Capture the cell that displays the provided text and extract its [X, Y] central coordinate. 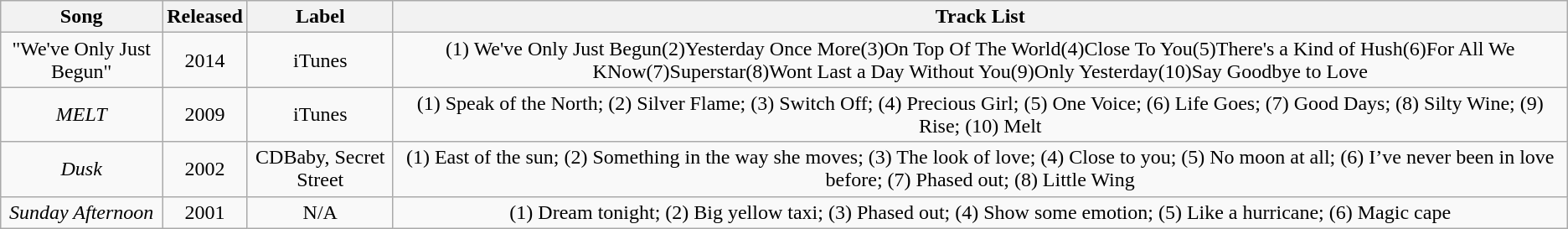
MELT [82, 114]
Song [82, 17]
Track List [980, 17]
(1) Dream tonight; (2) Big yellow taxi; (3) Phased out; (4) Show some emotion; (5) Like a hurricane; (6) Magic cape [980, 212]
Released [205, 17]
2009 [205, 114]
2001 [205, 212]
Label [320, 17]
Dusk [82, 169]
"We've Only Just Begun" [82, 60]
2002 [205, 169]
CDBaby, Secret Street [320, 169]
2014 [205, 60]
N/A [320, 212]
Sunday Afternoon [82, 212]
